Return the (x, y) coordinate for the center point of the cell that contains the specified text.  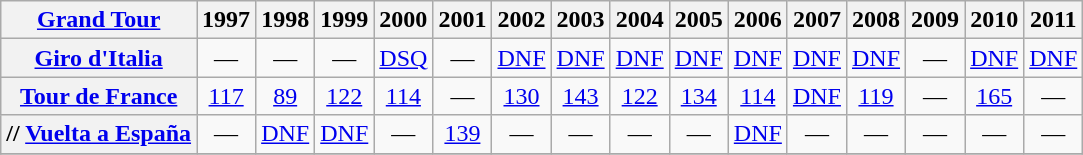
1997 (226, 20)
DSQ (404, 58)
130 (522, 96)
2007 (816, 20)
117 (226, 96)
2002 (522, 20)
2010 (994, 20)
2009 (936, 20)
2005 (698, 20)
2004 (640, 20)
134 (698, 96)
2006 (758, 20)
2011 (1054, 20)
165 (994, 96)
1998 (286, 20)
139 (462, 134)
119 (876, 96)
// Vuelta a España (99, 134)
89 (286, 96)
2001 (462, 20)
2008 (876, 20)
2000 (404, 20)
1999 (344, 20)
2003 (580, 20)
Giro d'Italia (99, 58)
Grand Tour (99, 20)
143 (580, 96)
Tour de France (99, 96)
